Search for the cell housing the specified text and yield its [X, Y] center coordinate. 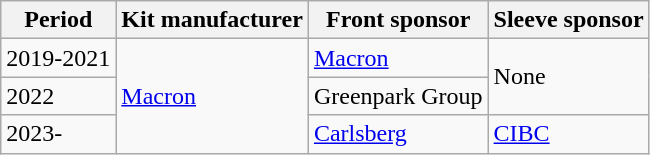
Period [58, 20]
Carlsberg [398, 134]
None [568, 77]
2019-2021 [58, 58]
Kit manufacturer [212, 20]
2023- [58, 134]
Greenpark Group [398, 96]
CIBC [568, 134]
Front sponsor [398, 20]
Sleeve sponsor [568, 20]
2022 [58, 96]
